Scan for the cell matching the given text and deliver its (x, y) coordinate at center. 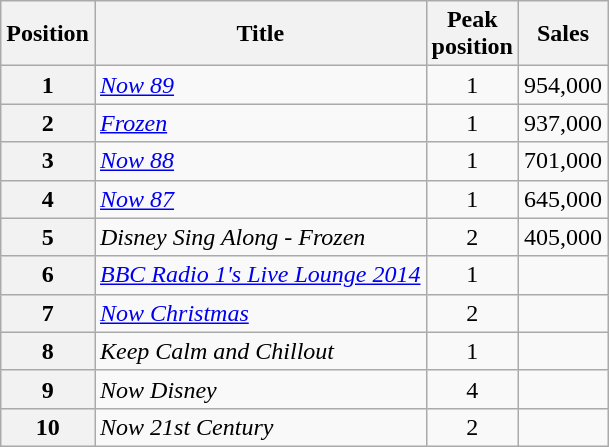
Now 87 (260, 199)
937,000 (562, 123)
Sales (562, 34)
Frozen (260, 123)
645,000 (562, 199)
3 (48, 161)
Now Disney (260, 389)
701,000 (562, 161)
405,000 (562, 237)
Now 21st Century (260, 427)
Now 89 (260, 85)
10 (48, 427)
Keep Calm and Chillout (260, 351)
5 (48, 237)
954,000 (562, 85)
Now Christmas (260, 313)
9 (48, 389)
Peakposition (472, 34)
BBC Radio 1's Live Lounge 2014 (260, 275)
Position (48, 34)
Title (260, 34)
6 (48, 275)
Now 88 (260, 161)
8 (48, 351)
Disney Sing Along - Frozen (260, 237)
7 (48, 313)
